Locate the cell with the specified text and output its (X, Y) center coordinate. 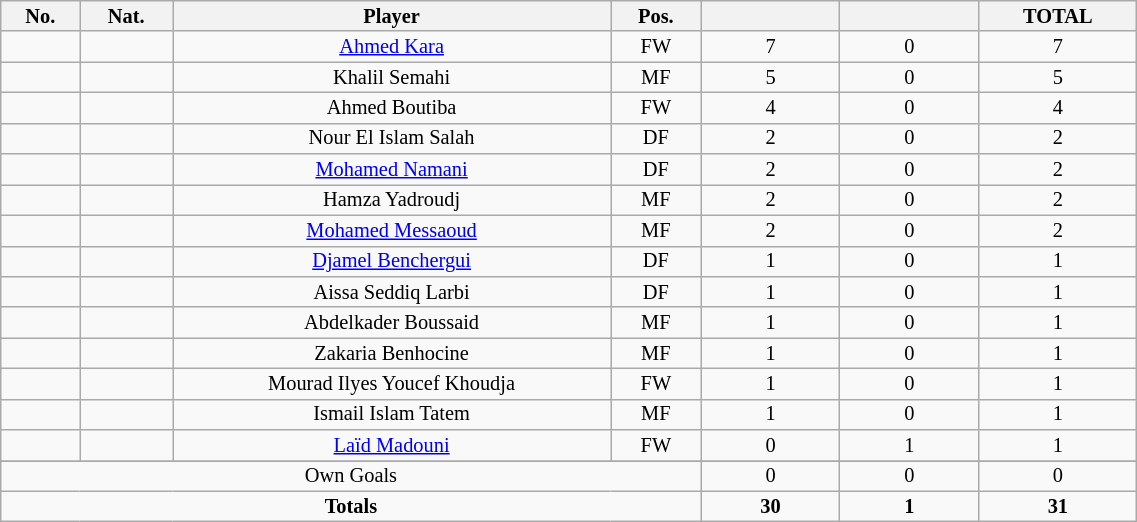
Ismail Islam Tatem (392, 414)
30 (770, 506)
Nour El Islam Salah (392, 138)
Mohamed Messaoud (392, 230)
TOTAL (1058, 16)
Ahmed Kara (392, 46)
Nat. (126, 16)
Pos. (656, 16)
Laïd Madouni (392, 446)
31 (1058, 506)
Abdelkader Boussaid (392, 322)
Khalil Semahi (392, 78)
Hamza Yadroudj (392, 200)
Own Goals (351, 476)
Totals (351, 506)
No. (40, 16)
Djamel Benchergui (392, 262)
Player (392, 16)
Mohamed Namani (392, 170)
Ahmed Boutiba (392, 108)
Zakaria Benhocine (392, 354)
Mourad Ilyes Youcef Khoudja (392, 384)
Aissa Seddiq Larbi (392, 292)
